Find where the given text appears and provide that cell's center as [X, Y] coordinate. 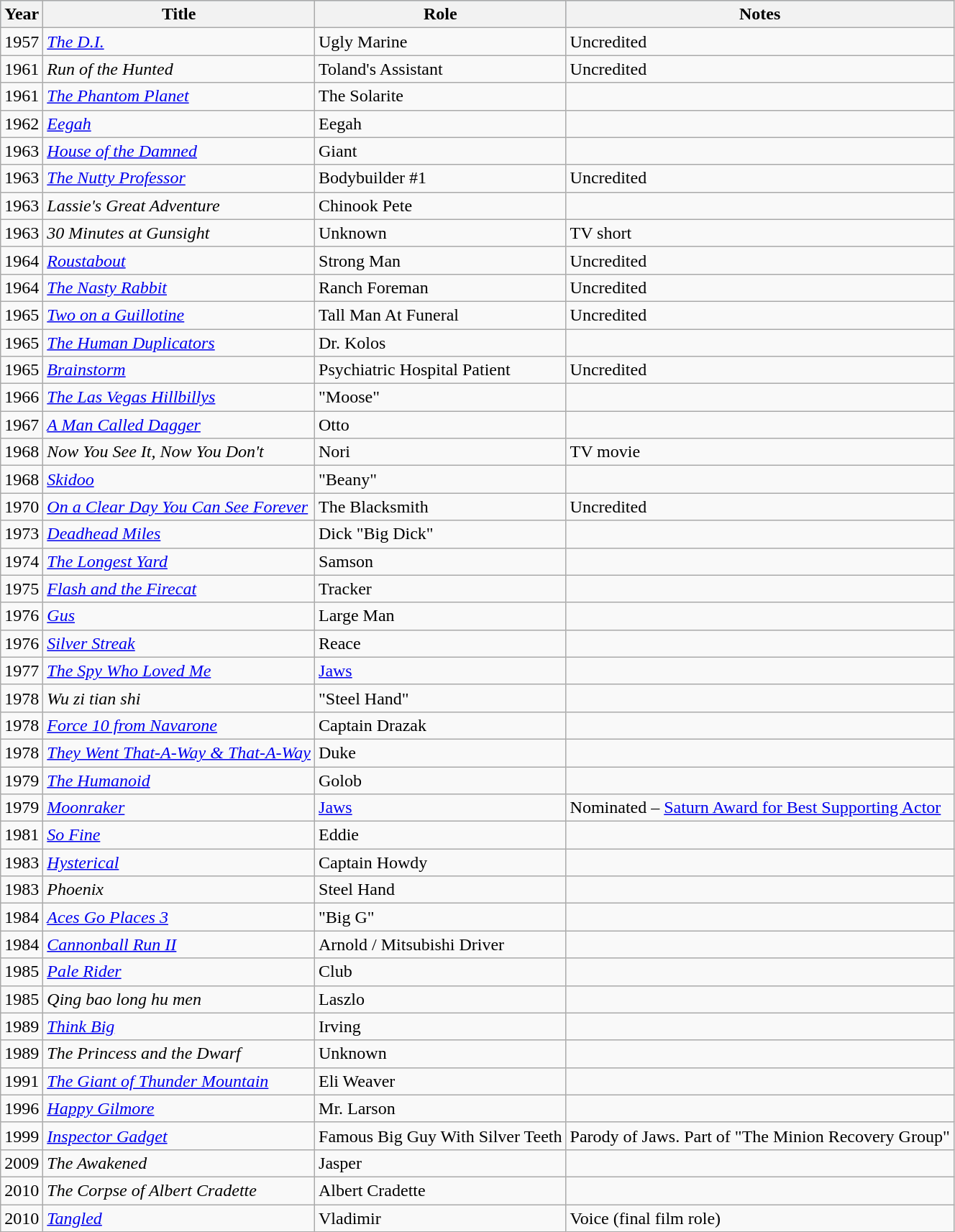
They Went That-A-Way & That-A-Way [179, 753]
Nori [441, 452]
The Nasty Rabbit [179, 288]
The Nutty Professor [179, 178]
"Steel Hand" [441, 698]
Albert Cradette [441, 1190]
Dr. Kolos [441, 343]
Toland's Assistant [441, 69]
Cannonball Run II [179, 944]
House of the Damned [179, 151]
Arnold / Mitsubishi Driver [441, 944]
Year [22, 14]
Nominated – Saturn Award for Best Supporting Actor [759, 808]
Brainstorm [179, 370]
"Moose" [441, 397]
Golob [441, 780]
Reace [441, 643]
Two on a Guillotine [179, 315]
1999 [22, 1136]
Eli Weaver [441, 1081]
Steel Hand [441, 890]
"Beany" [441, 479]
The Giant of Thunder Mountain [179, 1081]
1975 [22, 589]
Samson [441, 561]
The Blacksmith [441, 507]
2009 [22, 1163]
TV short [759, 233]
Lassie's Great Adventure [179, 206]
The Phantom Planet [179, 96]
Tall Man At Funeral [441, 315]
Chinook Pete [441, 206]
Club [441, 972]
The Corpse of Albert Cradette [179, 1190]
1957 [22, 42]
30 Minutes at Gunsight [179, 233]
1973 [22, 534]
Happy Gilmore [179, 1108]
Strong Man [441, 260]
Giant [441, 151]
Now You See It, Now You Don't [179, 452]
Notes [759, 14]
The Human Duplicators [179, 343]
TV movie [759, 452]
Voice (final film role) [759, 1218]
Title [179, 14]
Mr. Larson [441, 1108]
Flash and the Firecat [179, 589]
Roustabout [179, 260]
Run of the Hunted [179, 69]
Wu zi tian shi [179, 698]
Eddie [441, 835]
Captain Drazak [441, 725]
The Solarite [441, 96]
Force 10 from Navarone [179, 725]
Duke [441, 753]
Phoenix [179, 890]
Laszlo [441, 999]
Otto [441, 425]
Irving [441, 1026]
Large Man [441, 616]
1970 [22, 507]
The Longest Yard [179, 561]
Deadhead Miles [179, 534]
Tracker [441, 589]
The Humanoid [179, 780]
Ranch Foreman [441, 288]
The Las Vegas Hillbillys [179, 397]
Skidoo [179, 479]
1962 [22, 124]
Hysterical [179, 863]
Captain Howdy [441, 863]
Jasper [441, 1163]
Tangled [179, 1218]
Parody of Jaws. Part of "The Minion Recovery Group" [759, 1136]
1974 [22, 561]
The Awakened [179, 1163]
Dick "Big Dick" [441, 534]
Moonraker [179, 808]
Bodybuilder #1 [441, 178]
1966 [22, 397]
1977 [22, 671]
The Spy Who Loved Me [179, 671]
Ugly Marine [441, 42]
"Big G" [441, 917]
Silver Streak [179, 643]
Aces Go Places 3 [179, 917]
Qing bao long hu men [179, 999]
Pale Rider [179, 972]
A Man Called Dagger [179, 425]
Role [441, 14]
Vladimir [441, 1218]
1967 [22, 425]
On a Clear Day You Can See Forever [179, 507]
1991 [22, 1081]
Gus [179, 616]
1996 [22, 1108]
The Princess and the Dwarf [179, 1054]
Think Big [179, 1026]
Psychiatric Hospital Patient [441, 370]
So Fine [179, 835]
The D.I. [179, 42]
Inspector Gadget [179, 1136]
1981 [22, 835]
Famous Big Guy With Silver Teeth [441, 1136]
